Extract the [x, y] coordinate from the center of the cell holding the provided text.  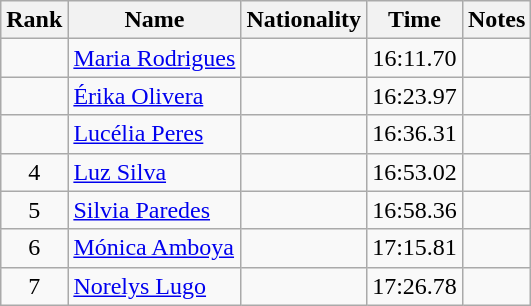
Nationality [304, 20]
Norelys Lugo [154, 286]
7 [34, 286]
Luz Silva [154, 172]
Maria Rodrigues [154, 58]
17:15.81 [415, 248]
16:23.97 [415, 96]
4 [34, 172]
6 [34, 248]
Rank [34, 20]
16:11.70 [415, 58]
17:26.78 [415, 286]
Time [415, 20]
5 [34, 210]
16:53.02 [415, 172]
16:58.36 [415, 210]
Name [154, 20]
Érika Olivera [154, 96]
Lucélia Peres [154, 134]
Silvia Paredes [154, 210]
16:36.31 [415, 134]
Mónica Amboya [154, 248]
Notes [496, 20]
